Extract the [x, y] coordinate from the center of the cell holding the provided text.  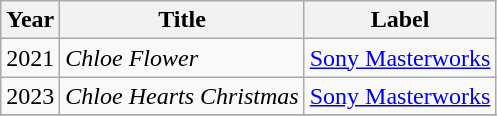
Chloe Flower [182, 58]
Title [182, 20]
Label [400, 20]
Chloe Hearts Christmas [182, 96]
2021 [30, 58]
2023 [30, 96]
Year [30, 20]
